Detect which cell encompasses the target text, then output its (x, y) center coordinate. 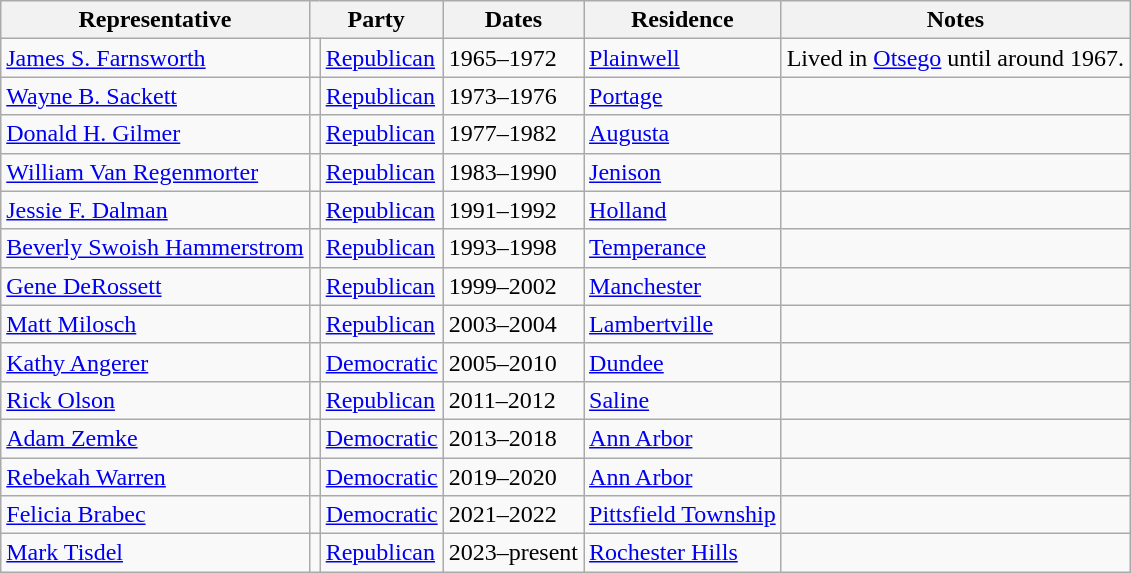
Lambertville (683, 324)
Representative (155, 20)
2019–2020 (513, 477)
1977–1982 (513, 134)
Jenison (683, 172)
Manchester (683, 286)
Rebekah Warren (155, 477)
2003–2004 (513, 324)
Kathy Angerer (155, 362)
Saline (683, 400)
Rick Olson (155, 400)
2013–2018 (513, 438)
James S. Farnsworth (155, 58)
Portage (683, 96)
Pittsfield Township (683, 515)
Augusta (683, 134)
1983–1990 (513, 172)
Wayne B. Sackett (155, 96)
2023–present (513, 553)
Plainwell (683, 58)
1993–1998 (513, 248)
Donald H. Gilmer (155, 134)
2021–2022 (513, 515)
Jessie F. Dalman (155, 210)
Rochester Hills (683, 553)
Gene DeRossett (155, 286)
William Van Regenmorter (155, 172)
Adam Zemke (155, 438)
Beverly Swoish Hammerstrom (155, 248)
Dundee (683, 362)
Notes (955, 20)
1965–1972 (513, 58)
Temperance (683, 248)
Mark Tisdel (155, 553)
Lived in Otsego until around 1967. (955, 58)
1991–1992 (513, 210)
Felicia Brabec (155, 515)
Dates (513, 20)
2011–2012 (513, 400)
Holland (683, 210)
Matt Milosch (155, 324)
2005–2010 (513, 362)
1999–2002 (513, 286)
Residence (683, 20)
1973–1976 (513, 96)
Party (376, 20)
